Extract the [X, Y] coordinate from the center of the cell holding the provided text.  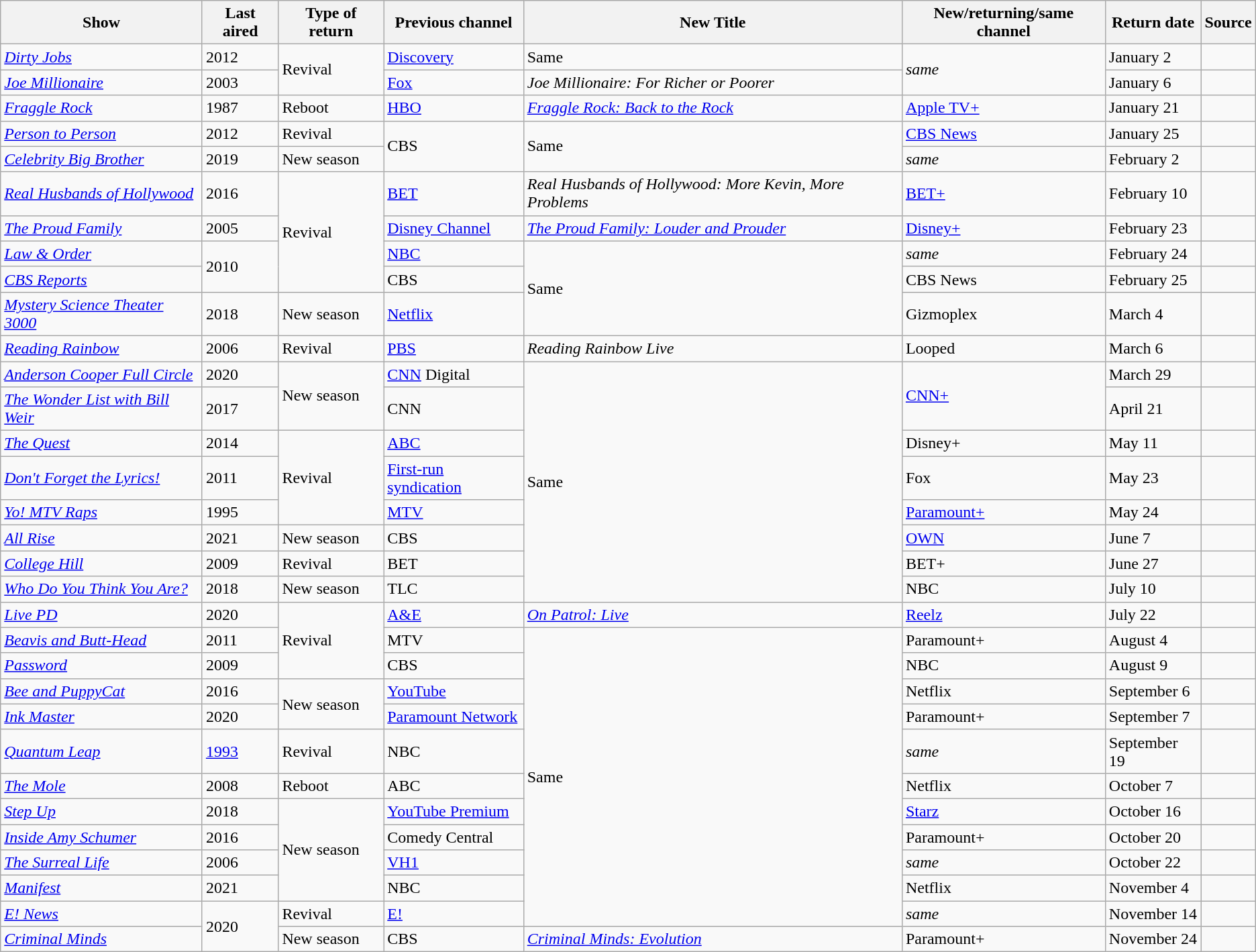
CNN [454, 409]
The Wonder List with Bill Weir [102, 409]
Beavis and Butt-Head [102, 640]
Disney Channel [454, 228]
The Proud Family [102, 228]
Step Up [102, 811]
February 25 [1153, 279]
A&E [454, 615]
2019 [240, 159]
Inside Amy Schumer [102, 837]
2014 [240, 443]
CNN Digital [454, 374]
2017 [240, 409]
June 7 [1153, 538]
1995 [240, 513]
September 7 [1153, 717]
August 4 [1153, 640]
Real Husbands of Hollywood [102, 193]
November 14 [1153, 914]
May 23 [1153, 478]
October 7 [1153, 786]
College Hill [102, 564]
August 9 [1153, 666]
On Patrol: Live [713, 615]
Reelz [1004, 615]
May 11 [1153, 443]
2008 [240, 786]
November 24 [1153, 939]
March 4 [1153, 314]
YouTube Premium [454, 811]
Previous channel [454, 23]
January 21 [1153, 108]
July 10 [1153, 589]
E! [454, 914]
November 4 [1153, 888]
New/returning/same channel [1004, 23]
Dirty Jobs [102, 57]
Last aired [240, 23]
CNN+ [1004, 396]
The Surreal Life [102, 863]
Source [1228, 23]
Comedy Central [454, 837]
Joe Millionaire: For Richer or Poorer [713, 83]
October 22 [1153, 863]
January 25 [1153, 134]
E! News [102, 914]
February 10 [1153, 193]
Criminal Minds: Evolution [713, 939]
Real Husbands of Hollywood: More Kevin, More Problems [713, 193]
Reading Rainbow [102, 348]
May 24 [1153, 513]
PBS [454, 348]
The Proud Family: Louder and Prouder [713, 228]
Type of return [331, 23]
HBO [454, 108]
2005 [240, 228]
Celebrity Big Brother [102, 159]
Criminal Minds [102, 939]
YouTube [454, 691]
The Mole [102, 786]
Yo! MTV Raps [102, 513]
April 21 [1153, 409]
Fraggle Rock [102, 108]
Mystery Science Theater 3000 [102, 314]
VH1 [454, 863]
Looped [1004, 348]
June 27 [1153, 564]
TLC [454, 589]
All Rise [102, 538]
New Title [713, 23]
Show [102, 23]
2010 [240, 266]
1993 [240, 751]
July 22 [1153, 615]
October 16 [1153, 811]
Fraggle Rock: Back to the Rock [713, 108]
Ink Master [102, 717]
October 20 [1153, 837]
Reading Rainbow Live [713, 348]
Discovery [454, 57]
January 6 [1153, 83]
Paramount Network [454, 717]
Manifest [102, 888]
Starz [1004, 811]
Who Do You Think You Are? [102, 589]
Password [102, 666]
The Quest [102, 443]
February 23 [1153, 228]
Return date [1153, 23]
First-run syndication [454, 478]
Bee and PuppyCat [102, 691]
OWN [1004, 538]
CBS Reports [102, 279]
Joe Millionaire [102, 83]
September 6 [1153, 691]
Law & Order [102, 254]
January 2 [1153, 57]
Person to Person [102, 134]
Gizmoplex [1004, 314]
1987 [240, 108]
September 19 [1153, 751]
February 24 [1153, 254]
Anderson Cooper Full Circle [102, 374]
March 29 [1153, 374]
Quantum Leap [102, 751]
Live PD [102, 615]
Apple TV+ [1004, 108]
2003 [240, 83]
Don't Forget the Lyrics! [102, 478]
February 2 [1153, 159]
March 6 [1153, 348]
